Pinpoint the cell where the given text exists, returning its [X, Y] midpoint coordinate. 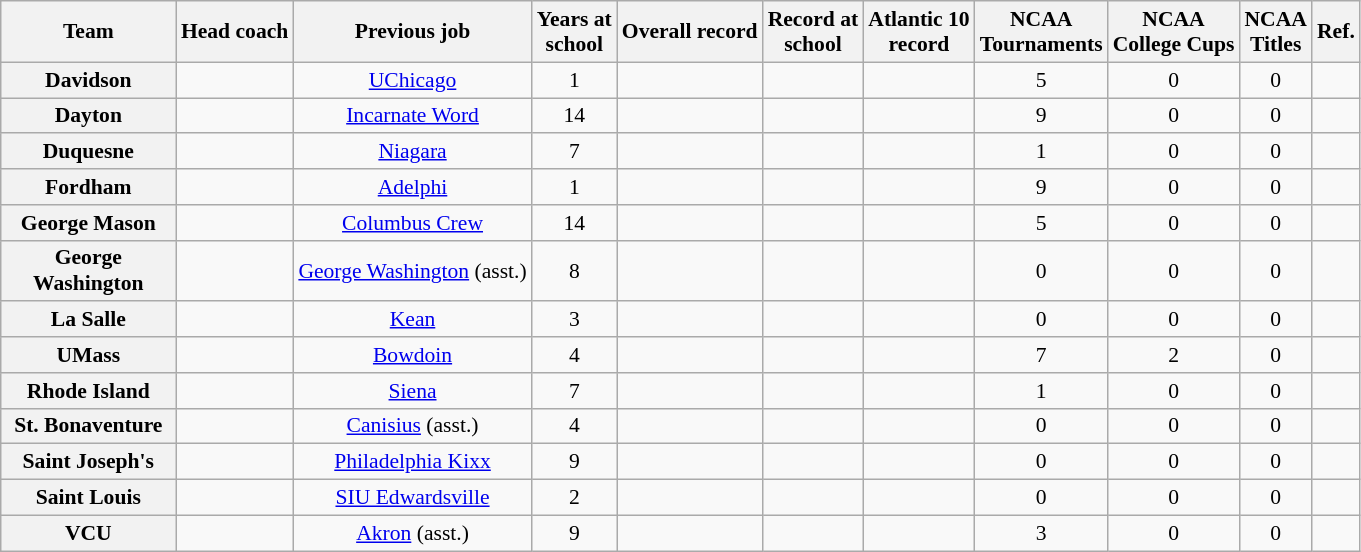
Davidson [88, 80]
Columbus Crew [412, 223]
Siena [412, 391]
SIU Edwardsville [412, 498]
NCAATournaments [1042, 32]
Previous job [412, 32]
Akron (asst.) [412, 533]
Saint Joseph's [88, 462]
George Mason [88, 223]
Fordham [88, 187]
NCAATitles [1275, 32]
George Washington (asst.) [412, 270]
Overall record [690, 32]
Niagara [412, 152]
La Salle [88, 320]
Years atschool [574, 32]
8 [574, 270]
Team [88, 32]
VCU [88, 533]
Adelphi [412, 187]
Atlantic 10record [918, 32]
Rhode Island [88, 391]
Saint Louis [88, 498]
Bowdoin [412, 355]
Canisius (asst.) [412, 426]
Record atschool [814, 32]
Duquesne [88, 152]
George Washington [88, 270]
Incarnate Word [412, 116]
Head coach [234, 32]
Kean [412, 320]
St. Bonaventure [88, 426]
UMass [88, 355]
NCAACollege Cups [1174, 32]
UChicago [412, 80]
Dayton [88, 116]
Ref. [1336, 32]
Philadelphia Kixx [412, 462]
